Locate the cell with the specified text and output its (x, y) center coordinate. 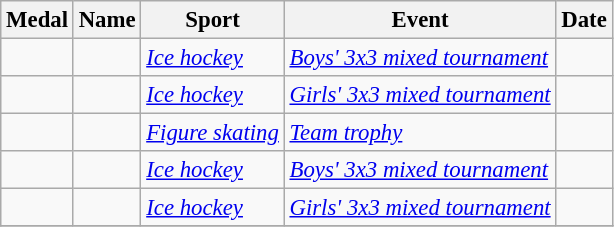
Team trophy (420, 133)
Event (420, 20)
Date (584, 20)
Medal (38, 20)
Figure skating (212, 133)
Name (107, 20)
Sport (212, 20)
